Pinpoint the cell where the given text exists, returning its [x, y] midpoint coordinate. 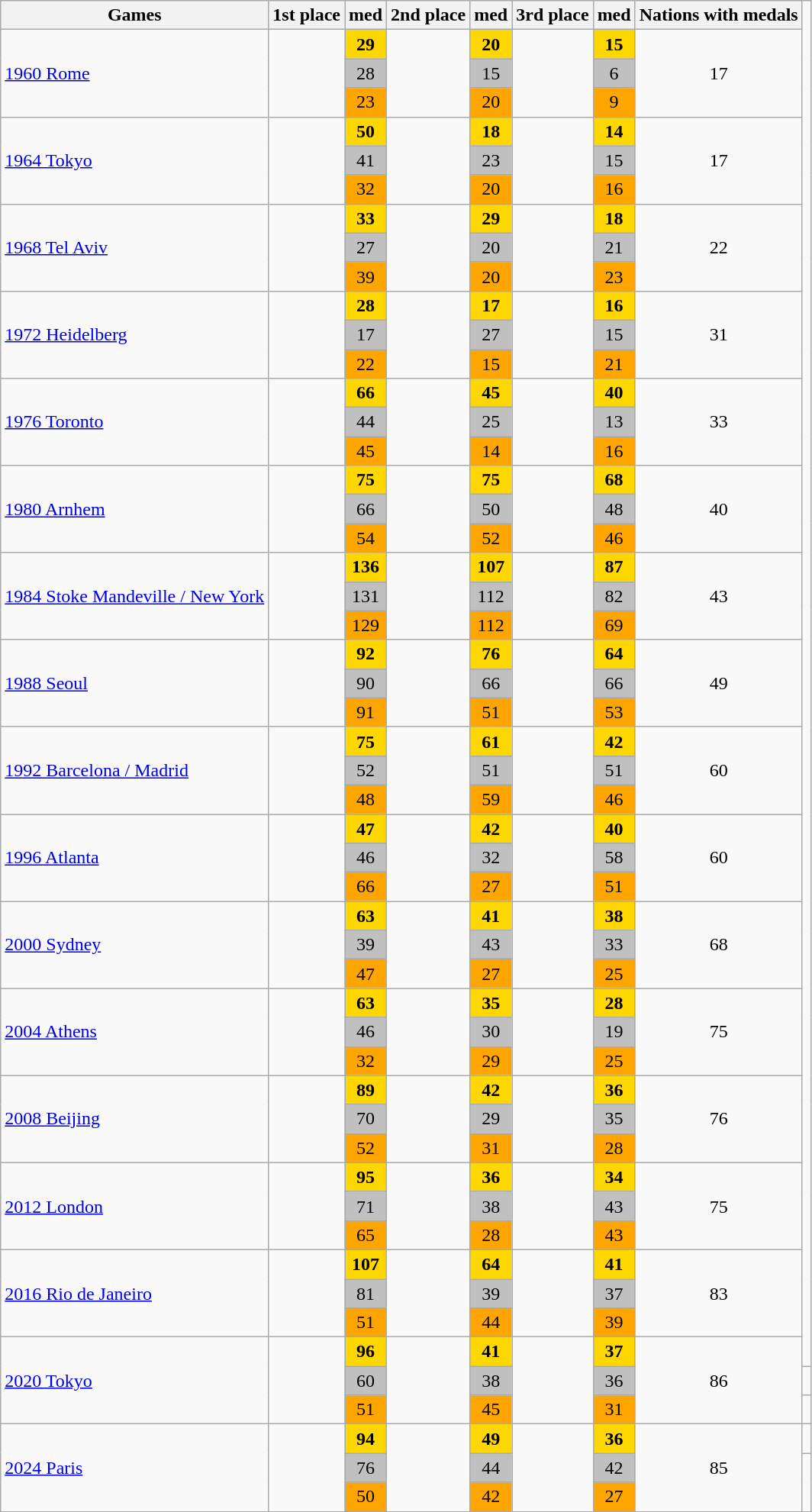
136 [366, 567]
2004 Athens [134, 1032]
Games [134, 15]
82 [614, 596]
Nations with medals [719, 15]
2016 Rio de Janeiro [134, 1293]
61 [491, 741]
1980 Arnhem [134, 509]
95 [366, 1177]
2012 London [134, 1206]
1996 Atlanta [134, 857]
1968 Tel Aviv [134, 247]
1964 Tokyo [134, 160]
71 [366, 1206]
13 [614, 422]
3rd place [553, 15]
129 [366, 625]
2024 Paris [134, 1468]
19 [614, 1032]
2008 Beijing [134, 1119]
1960 Rome [134, 73]
2000 Sydney [134, 945]
91 [366, 712]
89 [366, 1090]
85 [719, 1468]
6 [614, 73]
83 [719, 1293]
92 [366, 654]
1972 Heidelberg [134, 334]
65 [366, 1235]
34 [614, 1177]
2020 Tokyo [134, 1381]
69 [614, 625]
70 [366, 1119]
1988 Seoul [134, 683]
1984 Stoke Mandeville / New York [134, 596]
94 [366, 1439]
86 [719, 1381]
1976 Toronto [134, 422]
53 [614, 712]
9 [614, 102]
54 [366, 538]
96 [366, 1352]
90 [366, 683]
58 [614, 858]
81 [366, 1294]
1992 Barcelona / Madrid [134, 770]
59 [491, 799]
2nd place [429, 15]
1st place [307, 15]
131 [366, 596]
87 [614, 567]
30 [491, 1032]
